Find where the given text appears and provide that cell's center as (x, y) coordinate. 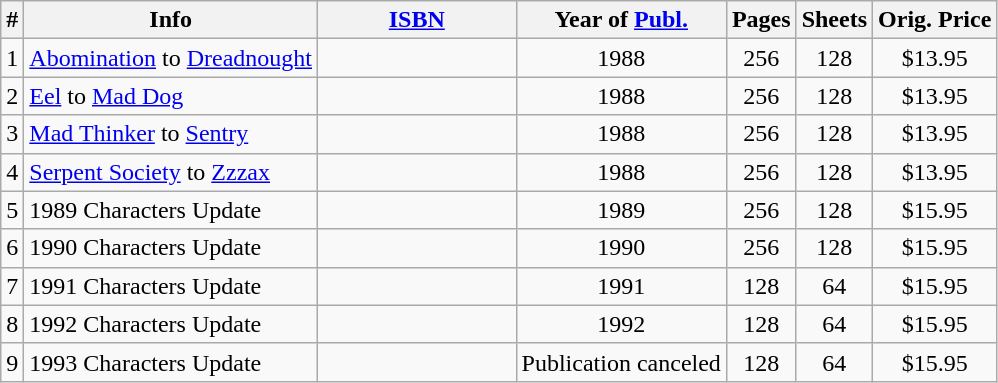
1990 (621, 248)
Mad Thinker to Sentry (171, 134)
4 (12, 172)
1992 (621, 324)
# (12, 20)
1 (12, 58)
Publication canceled (621, 362)
ISBN (418, 20)
Sheets (834, 20)
3 (12, 134)
1991 (621, 286)
Serpent Society to Zzzax (171, 172)
1991 Characters Update (171, 286)
7 (12, 286)
Eel to Mad Dog (171, 96)
8 (12, 324)
Orig. Price (935, 20)
Pages (761, 20)
9 (12, 362)
1993 Characters Update (171, 362)
Info (171, 20)
5 (12, 210)
Abomination to Dreadnought (171, 58)
1992 Characters Update (171, 324)
1990 Characters Update (171, 248)
6 (12, 248)
1989 (621, 210)
2 (12, 96)
1989 Characters Update (171, 210)
Year of Publ. (621, 20)
